Detect which cell encompasses the target text, then output its [x, y] center coordinate. 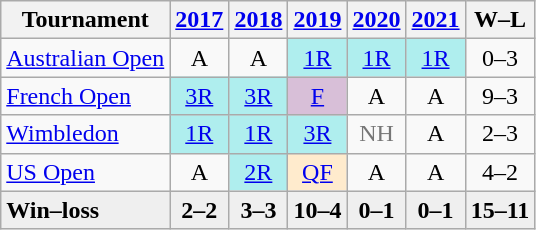
0–3 [500, 58]
2–2 [200, 210]
US Open [86, 172]
10–4 [318, 210]
Australian Open [86, 58]
French Open [86, 96]
2018 [258, 20]
4–2 [500, 172]
2020 [376, 20]
2–3 [500, 134]
QF [318, 172]
9–3 [500, 96]
2R [258, 172]
3–3 [258, 210]
2021 [436, 20]
Wimbledon [86, 134]
15–11 [500, 210]
W–L [500, 20]
2017 [200, 20]
NH [376, 134]
2019 [318, 20]
Tournament [86, 20]
Win–loss [86, 210]
F [318, 96]
